Output the (x, y) coordinate of the center of the cell containing the given text.  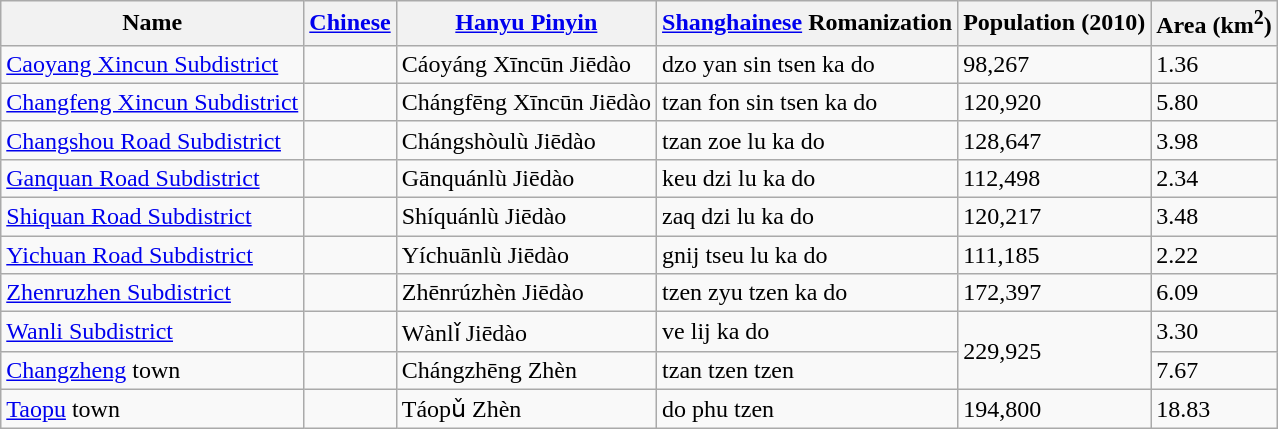
120,920 (1054, 102)
Chángshòulù Jiēdào (526, 140)
Chángfēng Xīncūn Jiēdào (526, 102)
tzan zoe lu ka do (808, 140)
120,217 (1054, 217)
keu dzi lu ka do (808, 178)
do phu tzen (808, 409)
112,498 (1054, 178)
111,185 (1054, 255)
Zhenruzhen Subdistrict (152, 293)
98,267 (1054, 64)
Wanli Subdistrict (152, 332)
2.22 (1214, 255)
Chángzhēng Zhèn (526, 370)
1.36 (1214, 64)
Changzheng town (152, 370)
Changshou Road Subdistrict (152, 140)
Yíchuānlù Jiēdào (526, 255)
Zhēnrúzhèn Jiēdào (526, 293)
Gānquánlù Jiēdào (526, 178)
Population (2010) (1054, 24)
2.34 (1214, 178)
6.09 (1214, 293)
194,800 (1054, 409)
128,647 (1054, 140)
Ganquan Road Subdistrict (152, 178)
Area (km2) (1214, 24)
172,397 (1054, 293)
3.48 (1214, 217)
gnij tseu lu ka do (808, 255)
18.83 (1214, 409)
Caoyang Xincun Subdistrict (152, 64)
7.67 (1214, 370)
Shanghainese Romanization (808, 24)
5.80 (1214, 102)
Taopu town (152, 409)
tzan fon sin tsen ka do (808, 102)
3.30 (1214, 332)
Shiquan Road Subdistrict (152, 217)
Chinese (350, 24)
Hanyu Pinyin (526, 24)
dzo yan sin tsen ka do (808, 64)
Cáoyáng Xīncūn Jiēdào (526, 64)
3.98 (1214, 140)
Wànlǐ Jiēdào (526, 332)
tzan tzen tzen (808, 370)
Shíquánlù Jiēdào (526, 217)
Táopǔ Zhèn (526, 409)
Changfeng Xincun Subdistrict (152, 102)
229,925 (1054, 351)
zaq dzi lu ka do (808, 217)
Name (152, 24)
tzen zyu tzen ka do (808, 293)
Yichuan Road Subdistrict (152, 255)
ve lij ka do (808, 332)
